Return (x, y) of the center of cell containing provided text 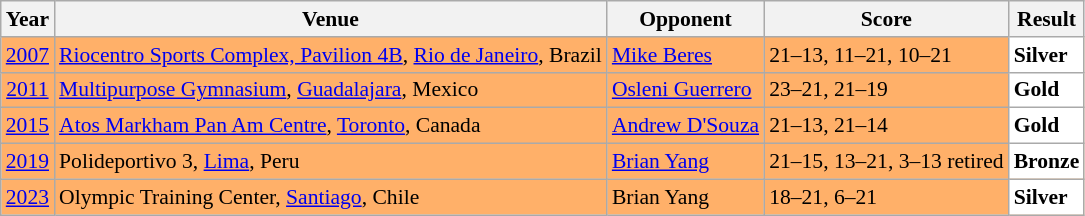
Andrew D'Souza (686, 126)
Multipurpose Gymnasium, Guadalajara, Mexico (330, 90)
Year (28, 19)
Opponent (686, 19)
23–21, 21–19 (886, 90)
2011 (28, 90)
Osleni Guerrero (686, 90)
Riocentro Sports Complex, Pavilion 4B, Rio de Janeiro, Brazil (330, 55)
Atos Markham Pan Am Centre, Toronto, Canada (330, 126)
Result (1047, 19)
Venue (330, 19)
2015 (28, 126)
Mike Beres (686, 55)
Polideportivo 3, Lima, Peru (330, 162)
18–21, 6–21 (886, 197)
Bronze (1047, 162)
21–13, 21–14 (886, 126)
Score (886, 19)
2023 (28, 197)
2019 (28, 162)
21–15, 13–21, 3–13 retired (886, 162)
2007 (28, 55)
21–13, 11–21, 10–21 (886, 55)
Olympic Training Center, Santiago, Chile (330, 197)
